Search for the cell housing the specified text and yield its [x, y] center coordinate. 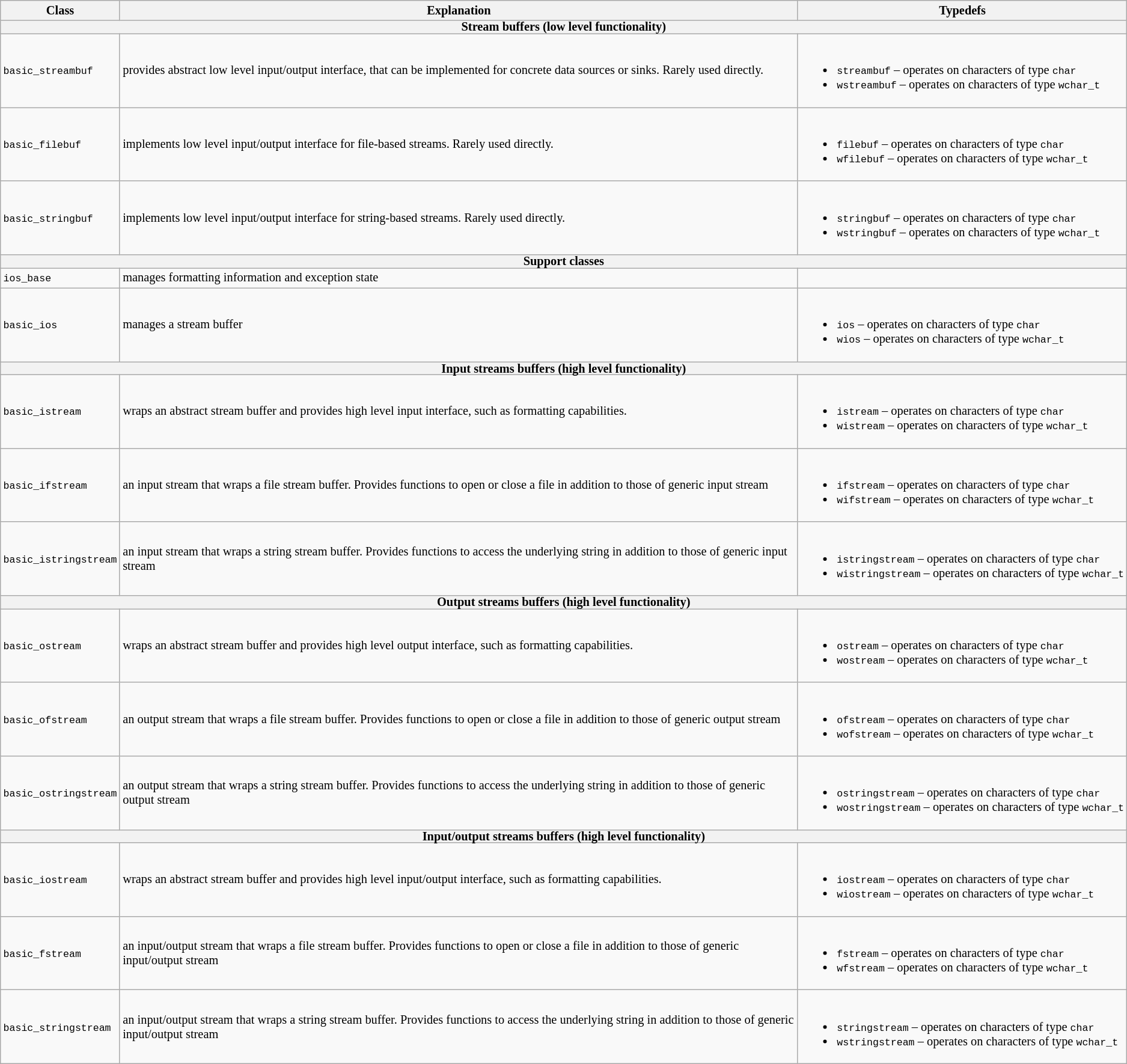
manages a stream buffer [459, 325]
wraps an abstract stream buffer and provides high level input/output interface, such as formatting capabilities. [459, 879]
basic_ios [60, 325]
basic_stringbuf [60, 218]
istringstream – operates on characters of type charwistringstream – operates on characters of type wchar_t [962, 558]
basic_ostream [60, 645]
provides abstract low level input/output interface, that can be implemented for concrete data sources or sinks. Rarely used directly. [459, 70]
stringstream – operates on characters of type charwstringstream – operates on characters of type wchar_t [962, 1026]
ios_base [60, 278]
basic_ifstream [60, 485]
an output stream that wraps a string stream buffer. Provides functions to access the underlying string in addition to those of generic output stream [459, 792]
Output streams buffers (high level functionality) [564, 602]
basic_filebuf [60, 144]
basic_fstream [60, 953]
ifstream – operates on characters of type charwifstream – operates on characters of type wchar_t [962, 485]
Typedefs [962, 10]
manages formatting information and exception state [459, 278]
iostream – operates on characters of type charwiostream – operates on characters of type wchar_t [962, 879]
basic_stringstream [60, 1026]
streambuf – operates on characters of type charwstreambuf – operates on characters of type wchar_t [962, 70]
ios – operates on characters of type charwios – operates on characters of type wchar_t [962, 325]
filebuf – operates on characters of type charwfilebuf – operates on characters of type wchar_t [962, 144]
wraps an abstract stream buffer and provides high level input interface, such as formatting capabilities. [459, 411]
ostream – operates on characters of type charwostream – operates on characters of type wchar_t [962, 645]
wraps an abstract stream buffer and provides high level output interface, such as formatting capabilities. [459, 645]
ofstream – operates on characters of type charwofstream – operates on characters of type wchar_t [962, 719]
an input stream that wraps a string stream buffer. Provides functions to access the underlying string in addition to those of generic input stream [459, 558]
Input/output streams buffers (high level functionality) [564, 836]
stringbuf – operates on characters of type charwstringbuf – operates on characters of type wchar_t [962, 218]
Explanation [459, 10]
implements low level input/output interface for string-based streams. Rarely used directly. [459, 218]
basic_istream [60, 411]
fstream – operates on characters of type charwfstream – operates on characters of type wchar_t [962, 953]
an input stream that wraps a file stream buffer. Provides functions to open or close a file in addition to those of generic input stream [459, 485]
basic_istringstream [60, 558]
Support classes [564, 261]
basic_iostream [60, 879]
basic_streambuf [60, 70]
Input streams buffers (high level functionality) [564, 368]
basic_ostringstream [60, 792]
basic_ofstream [60, 719]
ostringstream – operates on characters of type charwostringstream – operates on characters of type wchar_t [962, 792]
Stream buffers (low level functionality) [564, 27]
an output stream that wraps a file stream buffer. Provides functions to open or close a file in addition to those of generic output stream [459, 719]
Class [60, 10]
istream – operates on characters of type charwistream – operates on characters of type wchar_t [962, 411]
implements low level input/output interface for file-based streams. Rarely used directly. [459, 144]
